Search for the cell housing the specified text and yield its (x, y) center coordinate. 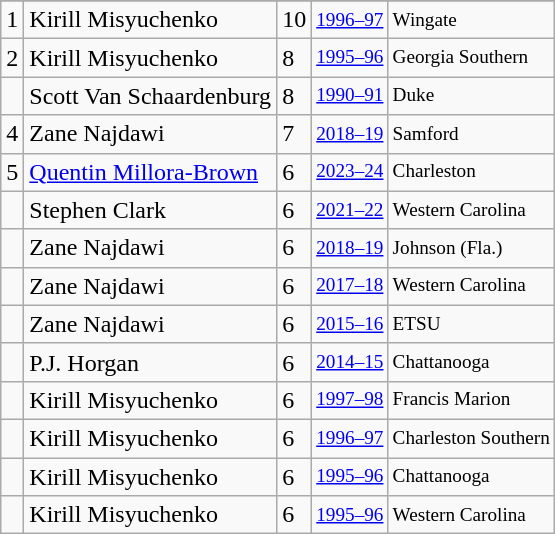
2015–16 (350, 324)
Duke (471, 96)
Scott Van Schaardenburg (150, 96)
Quentin Millora-Brown (150, 172)
5 (12, 172)
Francis Marion (471, 400)
P.J. Horgan (150, 362)
2021–22 (350, 210)
1990–91 (350, 96)
Wingate (471, 20)
2 (12, 58)
Johnson (Fla.) (471, 248)
ETSU (471, 324)
1 (12, 20)
4 (12, 134)
Charleston (471, 172)
Samford (471, 134)
2023–24 (350, 172)
2017–18 (350, 286)
Stephen Clark (150, 210)
Georgia Southern (471, 58)
Charleston Southern (471, 438)
7 (294, 134)
2014–15 (350, 362)
10 (294, 20)
1997–98 (350, 400)
